Scan for the cell matching the given text and deliver its (x, y) coordinate at center. 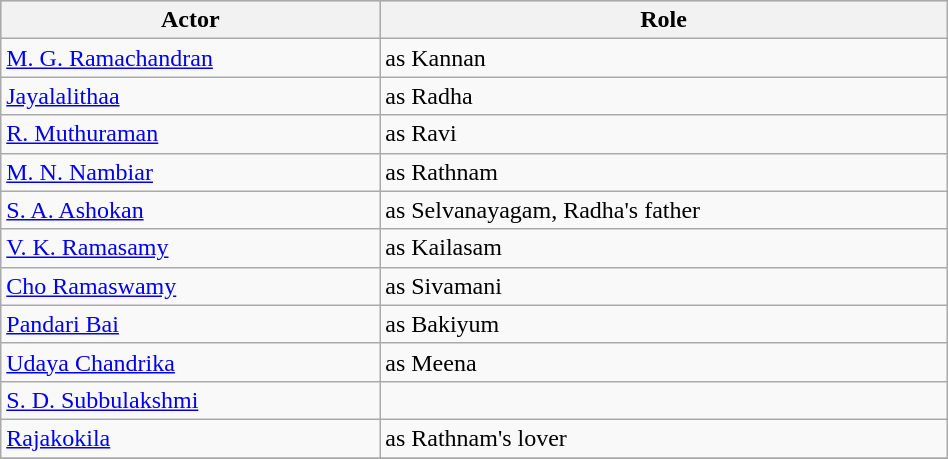
Rajakokila (190, 438)
M. N. Nambiar (190, 172)
Udaya Chandrika (190, 362)
Role (664, 20)
as Rathnam's lover (664, 438)
R. Muthuraman (190, 134)
S. D. Subbulakshmi (190, 400)
as Kannan (664, 58)
Actor (190, 20)
M. G. Ramachandran (190, 58)
Jayalalithaa (190, 96)
as Rathnam (664, 172)
as Sivamani (664, 286)
Pandari Bai (190, 324)
as Meena (664, 362)
as Selvanayagam, Radha's father (664, 210)
S. A. Ashokan (190, 210)
as Radha (664, 96)
as Kailasam (664, 248)
as Bakiyum (664, 324)
V. K. Ramasamy (190, 248)
as Ravi (664, 134)
Cho Ramaswamy (190, 286)
